Capture the cell that displays the provided text and extract its (X, Y) central coordinate. 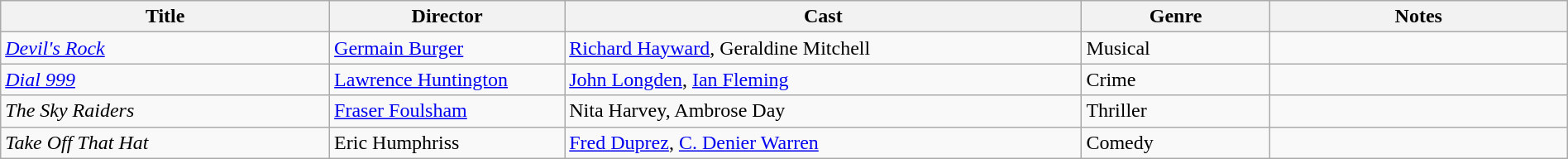
Fred Duprez, C. Denier Warren (824, 142)
Title (165, 17)
Nita Harvey, Ambrose Day (824, 111)
Devil's Rock (165, 48)
Thriller (1176, 111)
Director (447, 17)
John Longden, Ian Fleming (824, 79)
Richard Hayward, Geraldine Mitchell (824, 48)
Dial 999 (165, 79)
Eric Humphriss (447, 142)
Notes (1418, 17)
Germain Burger (447, 48)
Genre (1176, 17)
Lawrence Huntington (447, 79)
Crime (1176, 79)
The Sky Raiders (165, 111)
Take Off That Hat (165, 142)
Cast (824, 17)
Musical (1176, 48)
Fraser Foulsham (447, 111)
Comedy (1176, 142)
